Provide the [x, y] coordinate of the cell's center where the given text is located.  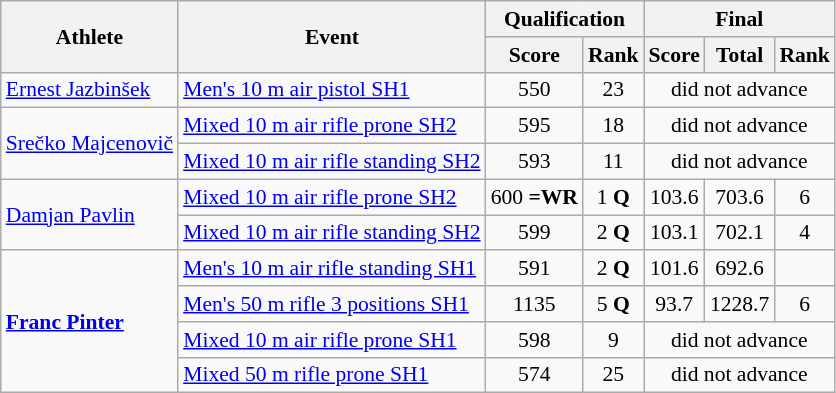
Mixed 50 m rifle prone SH1 [332, 375]
574 [534, 375]
93.7 [674, 304]
Qualification [565, 19]
1 Q [614, 197]
599 [534, 233]
25 [614, 375]
18 [614, 126]
692.6 [740, 269]
Mixed 10 m air rifle prone SH1 [332, 340]
595 [534, 126]
1228.7 [740, 304]
Men's 50 m rifle 3 positions SH1 [332, 304]
703.6 [740, 197]
Srečko Majcenovič [90, 144]
5 Q [614, 304]
702.1 [740, 233]
550 [534, 90]
23 [614, 90]
Men's 10 m air rifle standing SH1 [332, 269]
Athlete [90, 36]
11 [614, 162]
Event [332, 36]
598 [534, 340]
103.1 [674, 233]
101.6 [674, 269]
1135 [534, 304]
103.6 [674, 197]
593 [534, 162]
Men's 10 m air pistol SH1 [332, 90]
Ernest Jazbinšek [90, 90]
4 [804, 233]
9 [614, 340]
Franc Pinter [90, 322]
591 [534, 269]
Final [740, 19]
Total [740, 55]
600 =WR [534, 197]
Damjan Pavlin [90, 214]
